Scan for the cell matching the given text and deliver its (X, Y) coordinate at center. 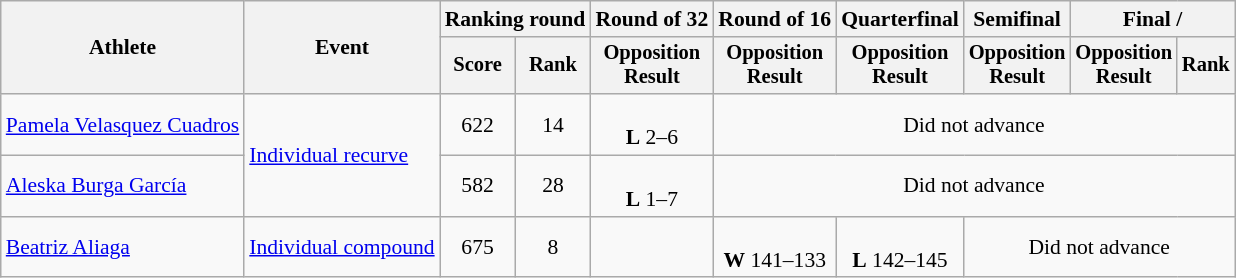
Aleska Burga García (123, 186)
Round of 16 (774, 19)
8 (552, 248)
28 (552, 186)
W 141–133 (774, 248)
Ranking round (516, 19)
14 (552, 124)
Event (342, 48)
L 142–145 (900, 248)
Semifinal (1018, 19)
Final / (1152, 19)
Individual recurve (342, 155)
L 1–7 (652, 186)
Quarterfinal (900, 19)
L 2–6 (652, 124)
Score (478, 66)
582 (478, 186)
Round of 32 (652, 19)
Pamela Velasquez Cuadros (123, 124)
675 (478, 248)
Beatriz Aliaga (123, 248)
622 (478, 124)
Athlete (123, 48)
Individual compound (342, 248)
